Pinpoint the cell where the given text exists, returning its (X, Y) midpoint coordinate. 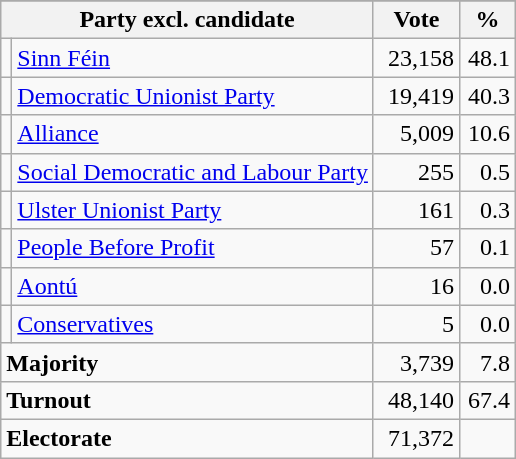
Social Democratic and Labour Party (193, 172)
161 (416, 210)
Party excl. candidate (188, 20)
0.3 (487, 210)
Alliance (193, 134)
71,372 (416, 438)
5 (416, 324)
16 (416, 286)
Turnout (188, 400)
Ulster Unionist Party (193, 210)
Electorate (188, 438)
3,739 (416, 362)
57 (416, 248)
255 (416, 172)
19,419 (416, 96)
Majority (188, 362)
Vote (416, 20)
48,140 (416, 400)
5,009 (416, 134)
0.5 (487, 172)
Sinn Féin (193, 58)
7.8 (487, 362)
Democratic Unionist Party (193, 96)
40.3 (487, 96)
67.4 (487, 400)
48.1 (487, 58)
10.6 (487, 134)
% (487, 20)
23,158 (416, 58)
Conservatives (193, 324)
Aontú (193, 286)
0.1 (487, 248)
People Before Profit (193, 248)
